Pinpoint the cell where the given text exists, returning its [X, Y] midpoint coordinate. 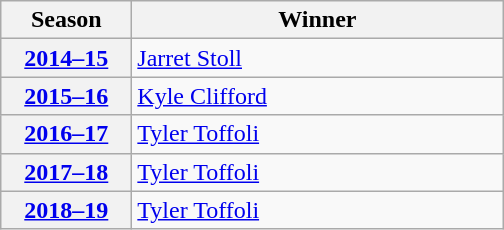
2018–19 [66, 210]
2017–18 [66, 172]
Jarret Stoll [318, 58]
Winner [318, 20]
2015–16 [66, 96]
2016–17 [66, 134]
2014–15 [66, 58]
Kyle Clifford [318, 96]
Season [66, 20]
